Find where the given text appears and provide that cell's center as [X, Y] coordinate. 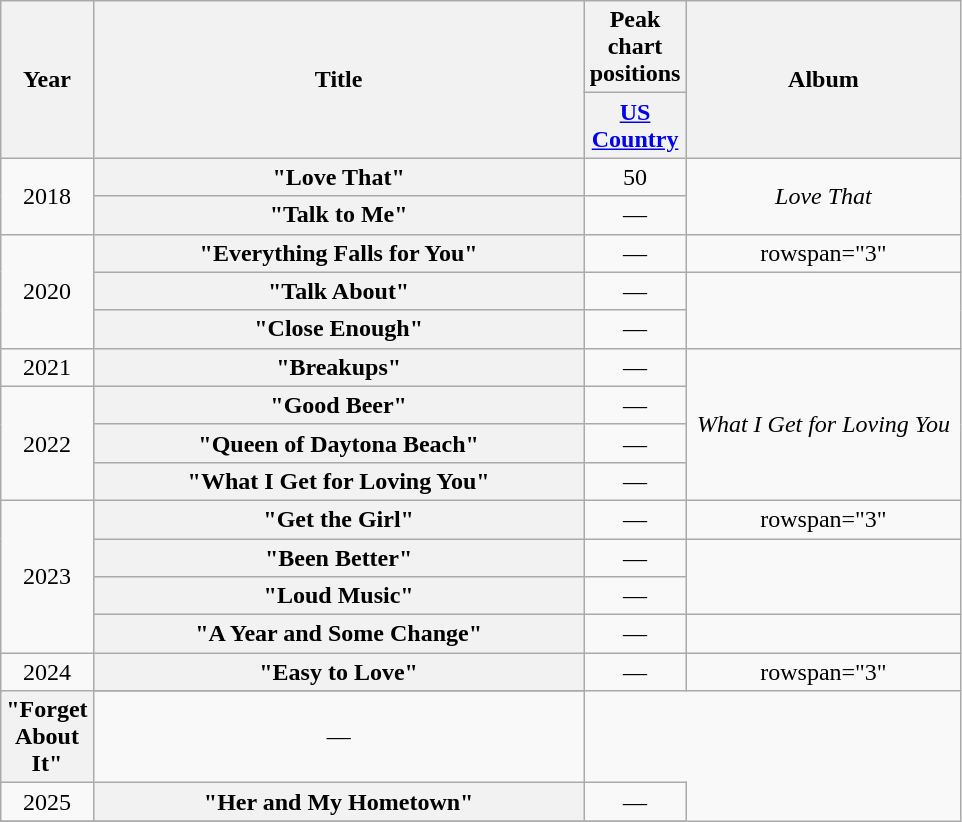
2021 [47, 367]
2025 [47, 802]
Title [338, 80]
Album [824, 80]
Peak chart positions [635, 47]
"Her and My Hometown" [338, 802]
2020 [47, 291]
"Loud Music" [338, 596]
2018 [47, 196]
Year [47, 80]
"Forget About It" [47, 737]
"Breakups" [338, 367]
What I Get for Loving You [824, 424]
2022 [47, 443]
"Talk to Me" [338, 215]
"A Year and Some Change" [338, 634]
"Easy to Love" [338, 672]
US Country [635, 126]
"Queen of Daytona Beach" [338, 443]
2024 [47, 672]
"Been Better" [338, 557]
50 [635, 177]
Love That [824, 196]
"Everything Falls for You" [338, 253]
"Good Beer" [338, 405]
"What I Get for Loving You" [338, 481]
2023 [47, 576]
"Love That" [338, 177]
"Get the Girl" [338, 519]
"Talk About" [338, 291]
"Close Enough" [338, 329]
